Output the [x, y] coordinate of the center of the cell containing the given text.  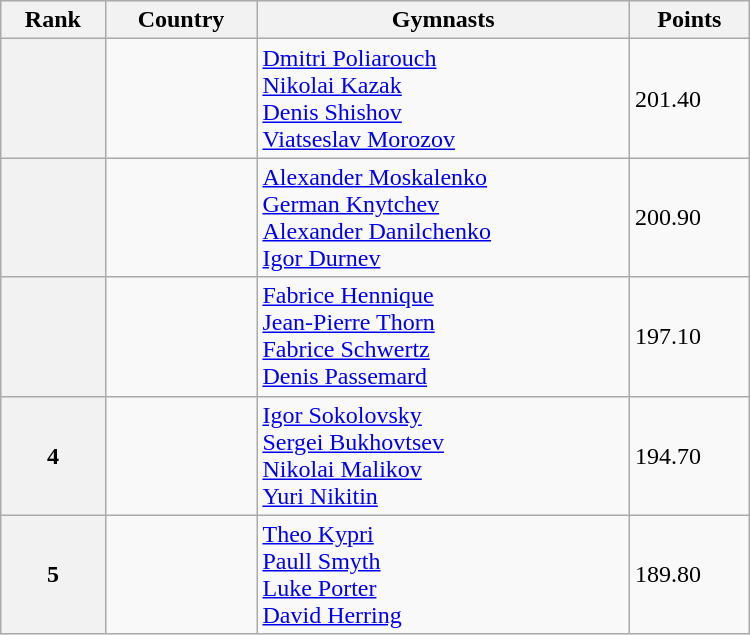
189.80 [689, 574]
Theo Kypri Paull Smyth Luke Porter David Herring [443, 574]
Gymnasts [443, 20]
Country [181, 20]
Rank [53, 20]
Igor Sokolovsky Sergei Bukhovtsev Nikolai Malikov Yuri Nikitin [443, 456]
197.10 [689, 336]
Alexander Moskalenko German Knytchev Alexander Danilchenko Igor Durnev [443, 218]
4 [53, 456]
Dmitri Poliarouch Nikolai Kazak Denis Shishov Viatseslav Morozov [443, 98]
5 [53, 574]
194.70 [689, 456]
Points [689, 20]
200.90 [689, 218]
201.40 [689, 98]
Fabrice Hennique Jean-Pierre Thorn Fabrice Schwertz Denis Passemard [443, 336]
